From the cell containing the given text, extract its center point as (x, y) coordinate. 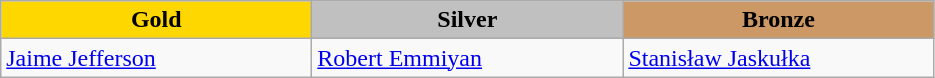
Silver (468, 20)
Gold (156, 20)
Stanisław Jaskułka (778, 58)
Robert Emmiyan (468, 58)
Bronze (778, 20)
Jaime Jefferson (156, 58)
